Detect which cell encompasses the target text, then output its [x, y] center coordinate. 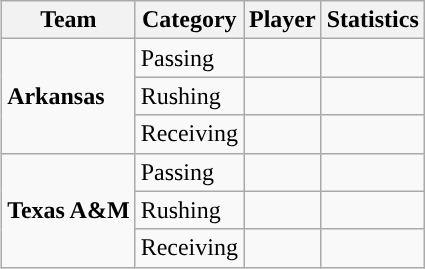
Category [189, 20]
Player [283, 20]
Team [69, 20]
Statistics [372, 20]
Arkansas [69, 96]
Texas A&M [69, 210]
